Search for the cell housing the specified text and yield its [X, Y] center coordinate. 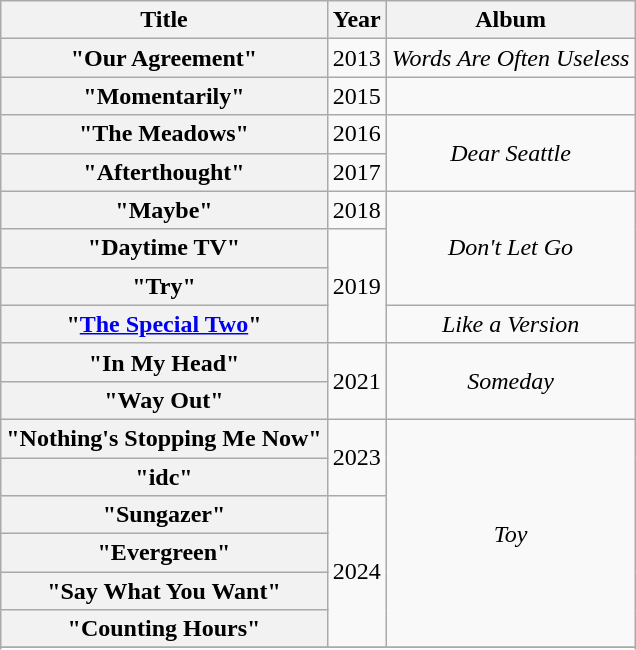
"Daytime TV" [164, 248]
2016 [356, 134]
2024 [356, 572]
"Afterthought" [164, 172]
Don't Let Go [510, 248]
"Maybe" [164, 210]
"The Meadows" [164, 134]
"The Special Two" [164, 324]
Year [356, 20]
"Sungazer" [164, 515]
Title [164, 20]
"Say What You Want" [164, 591]
"Nothing's Stopping Me Now" [164, 438]
"Evergreen" [164, 553]
2015 [356, 96]
Like a Version [510, 324]
"Way Out" [164, 400]
Dear Seattle [510, 153]
Words Are Often Useless [510, 58]
2018 [356, 210]
"idc" [164, 477]
"Counting Hours" [164, 629]
"Our Agreement" [164, 58]
Someday [510, 381]
"Try" [164, 286]
2021 [356, 381]
2023 [356, 457]
2013 [356, 58]
Album [510, 20]
2017 [356, 172]
"Momentarily" [164, 96]
Toy [510, 533]
"In My Head" [164, 362]
2019 [356, 286]
